Determine the [x, y] coordinate at the center of the cell enclosing the given text.  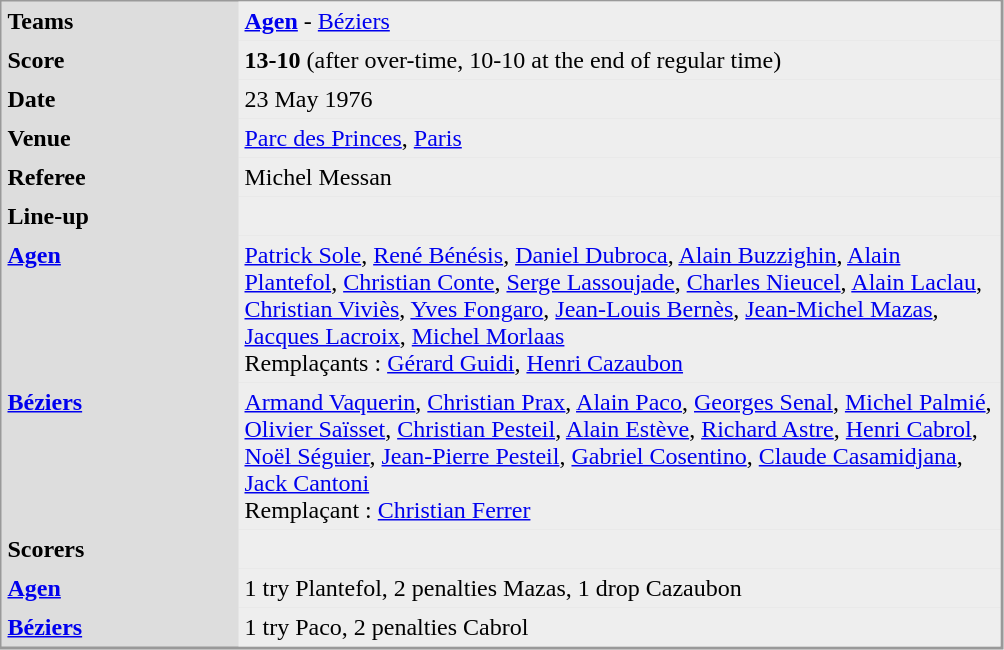
Scorers [120, 550]
Referee [120, 178]
Date [120, 100]
Parc des Princes, Paris [619, 138]
Teams [120, 22]
13-10 (after over-time, 10-10 at the end of regular time) [619, 60]
Venue [120, 138]
Line-up [120, 216]
23 May 1976 [619, 100]
1 try Paco, 2 penalties Cabrol [619, 628]
1 try Plantefol, 2 penalties Mazas, 1 drop Cazaubon [619, 588]
Agen - Béziers [619, 22]
Score [120, 60]
Michel Messan [619, 178]
